Return [x, y] of the center of cell containing provided text 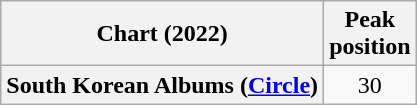
South Korean Albums (Circle) [162, 85]
30 [370, 85]
Chart (2022) [162, 34]
Peakposition [370, 34]
